Provide the [X, Y] coordinate of the cell's center where the given text is located.  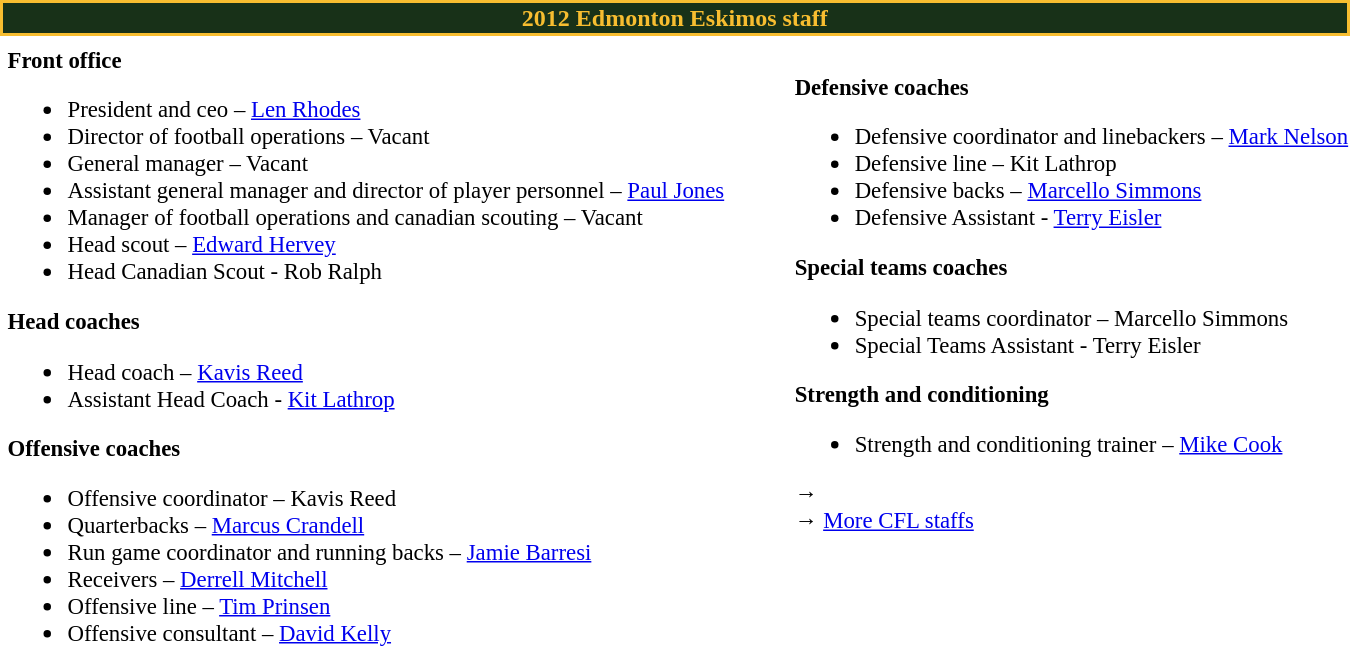
2012 Edmonton Eskimos staff [675, 18]
